Scan for the cell matching the given text and deliver its (x, y) coordinate at center. 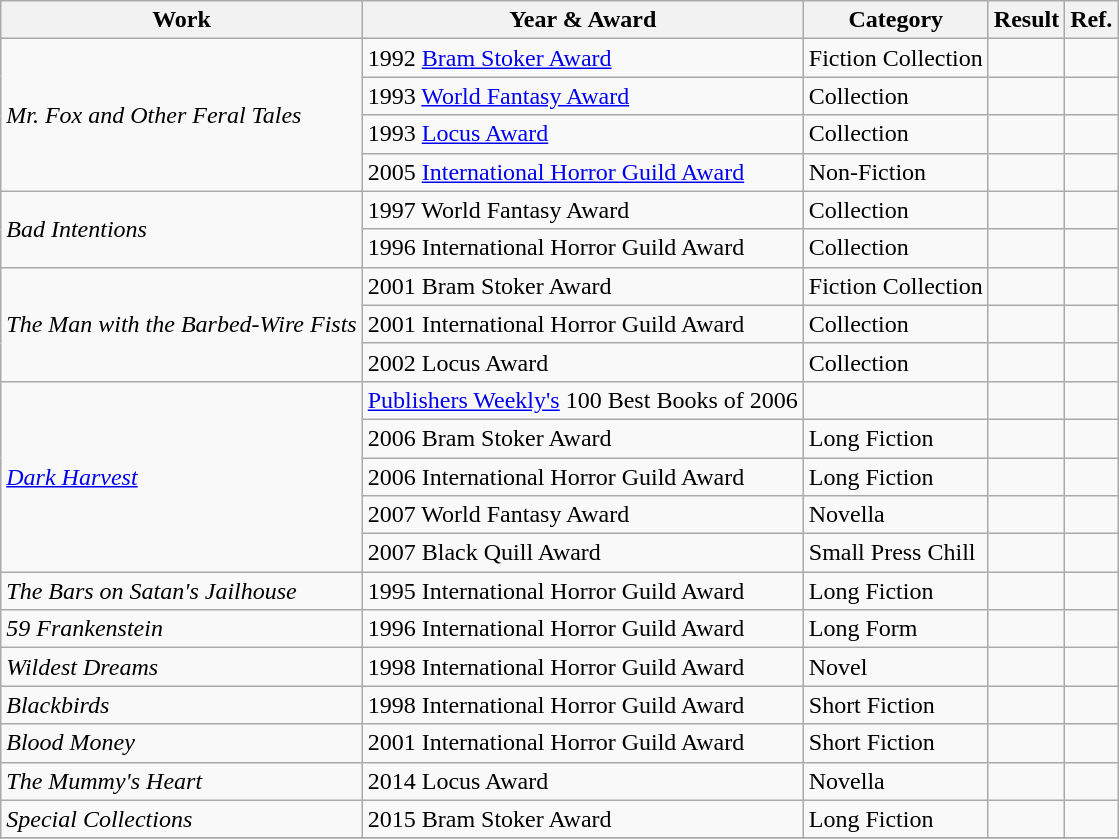
Mr. Fox and Other Feral Tales (182, 115)
The Bars on Satan's Jailhouse (182, 591)
Ref. (1092, 20)
2006 Bram Stoker Award (582, 438)
1993 World Fantasy Award (582, 96)
Small Press Chill (896, 553)
Result (1026, 20)
1995 International Horror Guild Award (582, 591)
1997 World Fantasy Award (582, 210)
2014 Locus Award (582, 781)
Novel (896, 667)
The Mummy's Heart (182, 781)
Bad Intentions (182, 229)
Dark Harvest (182, 476)
Non-Fiction (896, 172)
The Man with the Barbed-Wire Fists (182, 324)
2002 Locus Award (582, 362)
2001 Bram Stoker Award (582, 286)
59 Frankenstein (182, 629)
Wildest Dreams (182, 667)
2006 International Horror Guild Award (582, 477)
1993 Locus Award (582, 134)
Year & Award (582, 20)
2007 World Fantasy Award (582, 515)
Publishers Weekly's 100 Best Books of 2006 (582, 400)
2005 International Horror Guild Award (582, 172)
Blood Money (182, 743)
Special Collections (182, 819)
2015 Bram Stoker Award (582, 819)
Blackbirds (182, 705)
Work (182, 20)
Category (896, 20)
1992 Bram Stoker Award (582, 58)
Long Form (896, 629)
2007 Black Quill Award (582, 553)
